Locate the cell with the specified text and output its (X, Y) center coordinate. 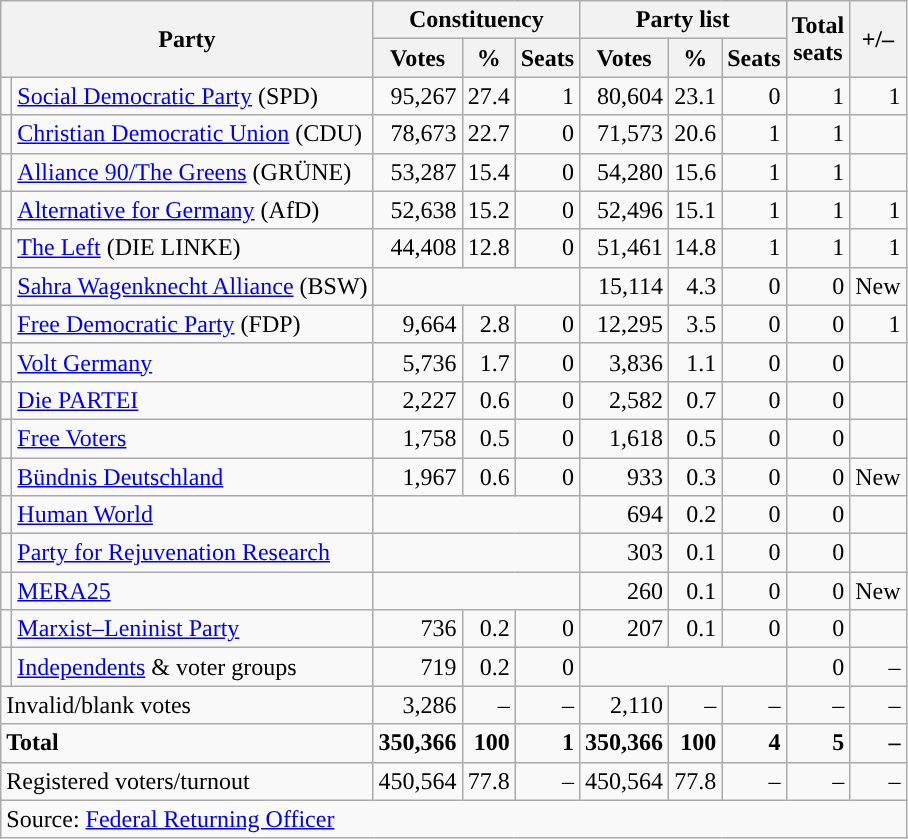
4 (754, 743)
3,836 (624, 362)
Independents & voter groups (192, 667)
1.1 (696, 362)
80,604 (624, 96)
71,573 (624, 134)
2,582 (624, 400)
52,638 (418, 210)
95,267 (418, 96)
Human World (192, 515)
44,408 (418, 248)
0.3 (696, 477)
3.5 (696, 324)
Alternative for Germany (AfD) (192, 210)
303 (624, 553)
54,280 (624, 172)
9,664 (418, 324)
15.4 (488, 172)
Party list (684, 20)
The Left (DIE LINKE) (192, 248)
Party for Rejuvenation Research (192, 553)
Marxist–Leninist Party (192, 629)
23.1 (696, 96)
1,967 (418, 477)
4.3 (696, 286)
5,736 (418, 362)
15.6 (696, 172)
78,673 (418, 134)
12.8 (488, 248)
933 (624, 477)
1,618 (624, 438)
Registered voters/turnout (187, 781)
Free Democratic Party (FDP) (192, 324)
1,758 (418, 438)
2.8 (488, 324)
Free Voters (192, 438)
694 (624, 515)
Volt Germany (192, 362)
2,110 (624, 705)
207 (624, 629)
Totalseats (818, 39)
0.7 (696, 400)
Source: Federal Returning Officer (454, 819)
+/– (878, 39)
Social Democratic Party (SPD) (192, 96)
52,496 (624, 210)
20.6 (696, 134)
15,114 (624, 286)
15.2 (488, 210)
Party (187, 39)
51,461 (624, 248)
12,295 (624, 324)
Invalid/blank votes (187, 705)
719 (418, 667)
15.1 (696, 210)
Christian Democratic Union (CDU) (192, 134)
Die PARTEI (192, 400)
Bündnis Deutschland (192, 477)
1.7 (488, 362)
260 (624, 591)
Total (187, 743)
2,227 (418, 400)
Constituency (476, 20)
Alliance 90/The Greens (GRÜNE) (192, 172)
3,286 (418, 705)
22.7 (488, 134)
736 (418, 629)
14.8 (696, 248)
27.4 (488, 96)
5 (818, 743)
MERA25 (192, 591)
Sahra Wagenknecht Alliance (BSW) (192, 286)
53,287 (418, 172)
